From the cell containing the given text, extract its center point as [x, y] coordinate. 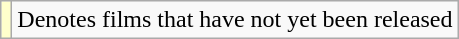
Denotes films that have not yet been released [235, 20]
